Search for the cell housing the specified text and yield its [X, Y] center coordinate. 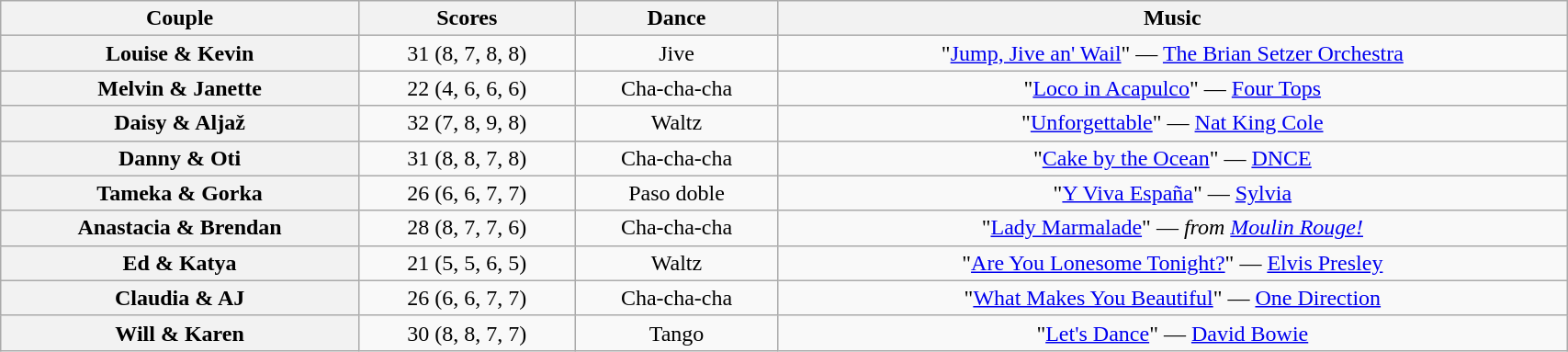
"What Makes You Beautiful" — One Direction [1172, 298]
Daisy & Aljaž [180, 123]
"Cake by the Ocean" — DNCE [1172, 158]
Tameka & Gorka [180, 193]
"Are You Lonesome Tonight?" — Elvis Presley [1172, 263]
Danny & Oti [180, 158]
"Loco in Acapulco" — Four Tops [1172, 88]
21 (5, 5, 6, 5) [467, 263]
Louise & Kevin [180, 53]
30 (8, 8, 7, 7) [467, 333]
"Let's Dance" — David Bowie [1172, 333]
Scores [467, 18]
"Unforgettable" — Nat King Cole [1172, 123]
22 (4, 6, 6, 6) [467, 88]
Will & Karen [180, 333]
Anastacia & Brendan [180, 228]
31 (8, 7, 8, 8) [467, 53]
Music [1172, 18]
"Lady Marmalade" — from Moulin Rouge! [1172, 228]
Melvin & Janette [180, 88]
Ed & Katya [180, 263]
28 (8, 7, 7, 6) [467, 228]
31 (8, 8, 7, 8) [467, 158]
Jive [676, 53]
Tango [676, 333]
Paso doble [676, 193]
Claudia & AJ [180, 298]
Couple [180, 18]
"Y Viva España" — Sylvia [1172, 193]
Dance [676, 18]
32 (7, 8, 9, 8) [467, 123]
"Jump, Jive an' Wail" — The Brian Setzer Orchestra [1172, 53]
